For the text-containing cell, return its midpoint in (x, y) coordinate format. 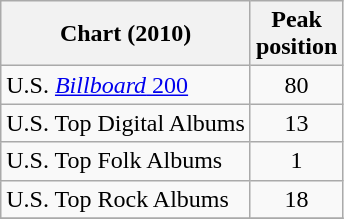
13 (296, 123)
Chart (2010) (126, 34)
U.S. Top Folk Albums (126, 161)
U.S. Top Digital Albums (126, 123)
18 (296, 199)
80 (296, 85)
1 (296, 161)
Peakposition (296, 34)
U.S. Billboard 200 (126, 85)
U.S. Top Rock Albums (126, 199)
